Identify which cell holds the provided text, then report its (x, y) central coordinate. 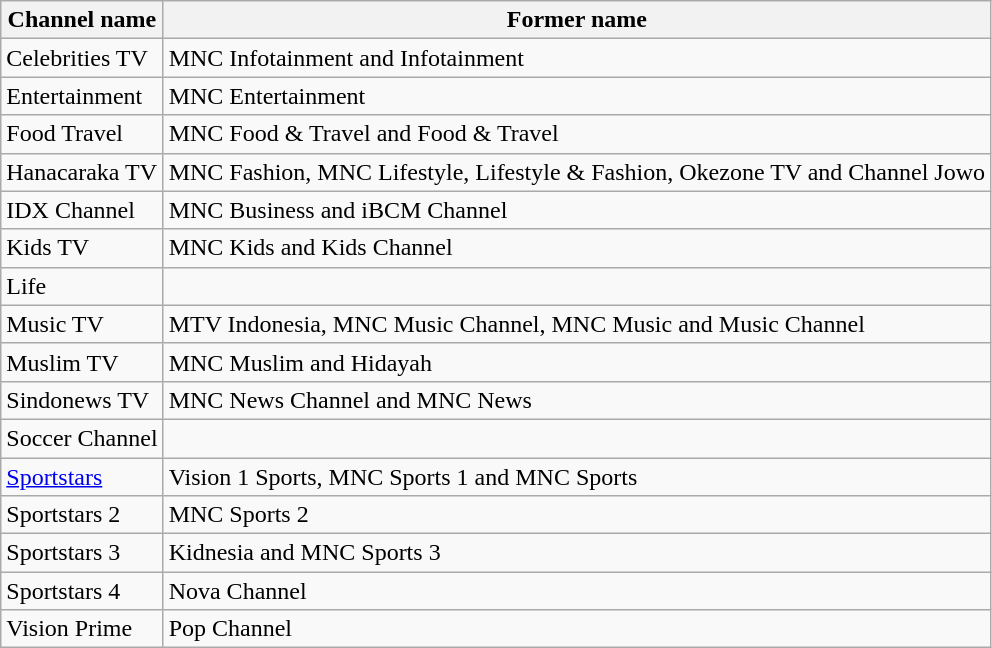
MNC Kids and Kids Channel (576, 248)
Kids TV (82, 248)
IDX Channel (82, 210)
Former name (576, 20)
Soccer Channel (82, 438)
Food Travel (82, 134)
Entertainment (82, 96)
Music TV (82, 324)
Sportstars 2 (82, 515)
MNC News Channel and MNC News (576, 400)
Channel name (82, 20)
Nova Channel (576, 591)
MNC Business and iBCM Channel (576, 210)
MNC Infotainment and Infotainment (576, 58)
Pop Channel (576, 629)
MNC Muslim and Hidayah (576, 362)
MTV Indonesia, MNC Music Channel, MNC Music and Music Channel (576, 324)
Celebrities TV (82, 58)
MNC Fashion, MNC Lifestyle, Lifestyle & Fashion, Okezone TV and Channel Jowo (576, 172)
Vision 1 Sports, MNC Sports 1 and MNC Sports (576, 477)
Hanacaraka TV (82, 172)
Kidnesia and MNC Sports 3 (576, 553)
MNC Sports 2 (576, 515)
Sportstars (82, 477)
Muslim TV (82, 362)
Sindonews TV (82, 400)
Sportstars 4 (82, 591)
MNC Food & Travel and Food & Travel (576, 134)
Sportstars 3 (82, 553)
Vision Prime (82, 629)
Life (82, 286)
MNC Entertainment (576, 96)
